Return the [X, Y] coordinate for the center point of the cell that contains the specified text.  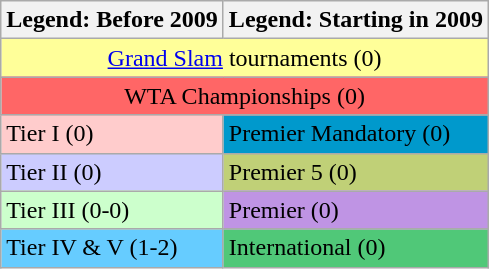
Tier I (0) [112, 134]
Premier Mandatory (0) [356, 134]
International (0) [356, 248]
Grand Slam tournaments (0) [245, 58]
WTA Championships (0) [245, 96]
Premier (0) [356, 210]
Tier II (0) [112, 172]
Tier III (0-0) [112, 210]
Premier 5 (0) [356, 172]
Legend: Starting in 2009 [356, 20]
Tier IV & V (1-2) [112, 248]
Legend: Before 2009 [112, 20]
